Detect which cell encompasses the target text, then output its [X, Y] center coordinate. 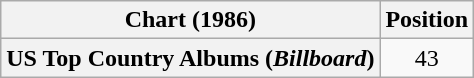
Chart (1986) [190, 20]
43 [427, 58]
Position [427, 20]
US Top Country Albums (Billboard) [190, 58]
